Return the [x, y] coordinate for the center point of the cell that contains the specified text.  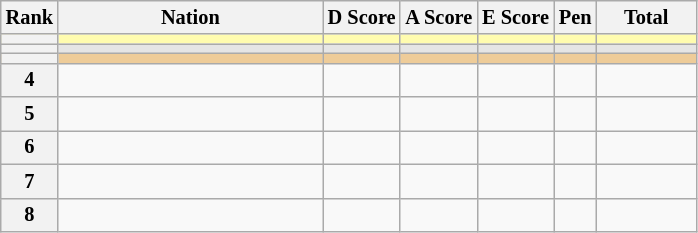
Rank [30, 17]
Nation [190, 17]
7 [30, 181]
8 [30, 215]
5 [30, 114]
E Score [516, 17]
6 [30, 147]
A Score [438, 17]
4 [30, 80]
Pen [576, 17]
D Score [362, 17]
Total [646, 17]
